From the cell containing the given text, extract its center point as [x, y] coordinate. 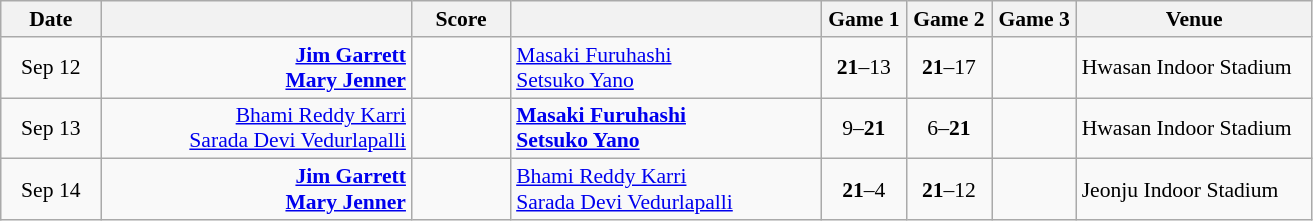
Game 2 [948, 19]
Game 3 [1034, 19]
9–21 [864, 128]
Sep 12 [51, 68]
Jeonju Indoor Stadium [1194, 190]
Date [51, 19]
Score [461, 19]
Venue [1194, 19]
6–21 [948, 128]
21–17 [948, 68]
21–4 [864, 190]
21–12 [948, 190]
Sep 13 [51, 128]
Game 1 [864, 19]
Sep 14 [51, 190]
21–13 [864, 68]
